Detect which cell encompasses the target text, then output its [X, Y] center coordinate. 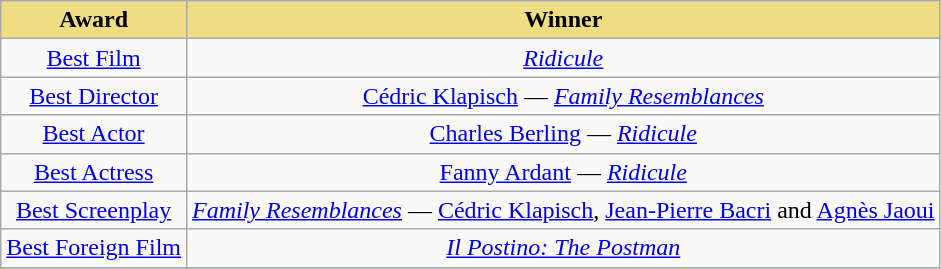
Award [94, 20]
Fanny Ardant — Ridicule [563, 172]
Best Foreign Film [94, 248]
Family Resemblances — Cédric Klapisch, Jean-Pierre Bacri and Agnès Jaoui [563, 210]
Best Film [94, 58]
Best Actor [94, 134]
Best Actress [94, 172]
Winner [563, 20]
Il Postino: The Postman [563, 248]
Cédric Klapisch — Family Resemblances [563, 96]
Best Screenplay [94, 210]
Charles Berling — Ridicule [563, 134]
Ridicule [563, 58]
Best Director [94, 96]
